From the cell containing the given text, extract its center point as [x, y] coordinate. 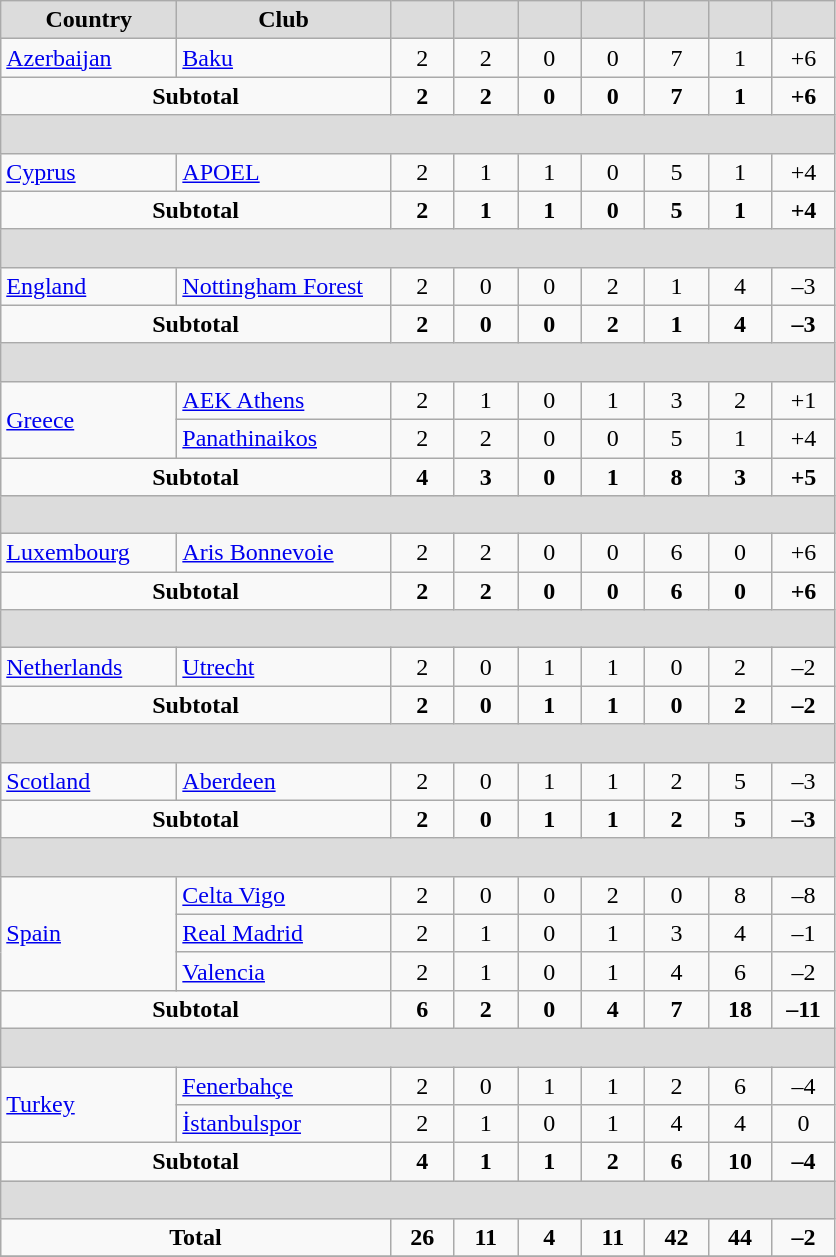
Luxembourg [89, 553]
Club [284, 20]
42 [677, 1238]
İstanbulspor [284, 1124]
Utrecht [284, 667]
Real Madrid [284, 933]
–8 [804, 895]
Netherlands [89, 667]
10 [740, 1162]
18 [740, 1009]
Nottingham Forest [284, 286]
APOEL [284, 172]
+1 [804, 400]
Fenerbahçe [284, 1085]
–11 [804, 1009]
Aris Bonnevoie [284, 553]
England [89, 286]
26 [422, 1238]
Total [196, 1238]
AEK Athens [284, 400]
Scotland [89, 781]
Spain [89, 933]
Azerbaijan [89, 58]
Country [89, 20]
Turkey [89, 1104]
Aberdeen [284, 781]
Celta Vigo [284, 895]
+5 [804, 477]
Valencia [284, 971]
Greece [89, 419]
44 [740, 1238]
–1 [804, 933]
Baku [284, 58]
Panathinaikos [284, 438]
Cyprus [89, 172]
